Output the (X, Y) coordinate of the center of the cell containing the given text.  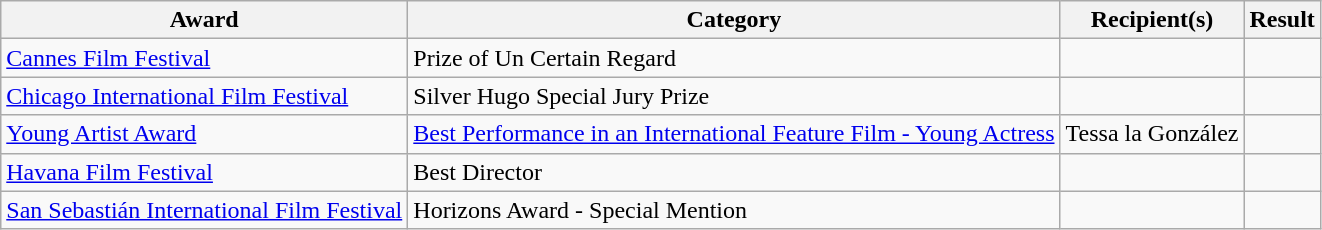
Recipient(s) (1152, 20)
Young Artist Award (204, 134)
Prize of Un Certain Regard (734, 58)
Result (1282, 20)
Cannes Film Festival (204, 58)
San Sebastián International Film Festival (204, 210)
Silver Hugo Special Jury Prize (734, 96)
Tessa la González (1152, 134)
Award (204, 20)
Category (734, 20)
Best Performance in an International Feature Film - Young Actress (734, 134)
Best Director (734, 172)
Havana Film Festival (204, 172)
Horizons Award - Special Mention (734, 210)
Chicago International Film Festival (204, 96)
